Extract the [x, y] coordinate from the center of the cell holding the provided text.  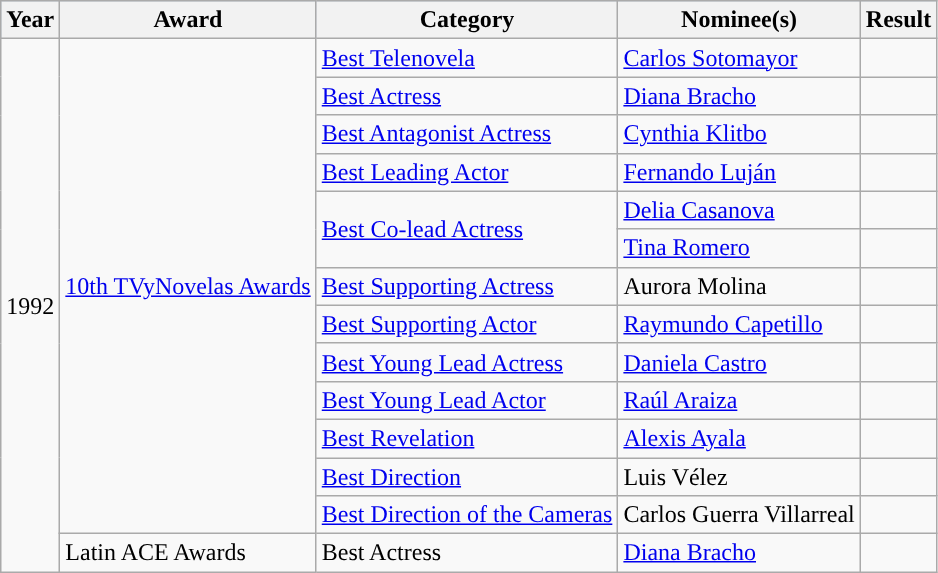
Carlos Guerra Villarreal [739, 515]
Cynthia Klitbo [739, 134]
Fernando Luján [739, 172]
Best Telenovela [467, 58]
Carlos Sotomayor [739, 58]
Latin ACE Awards [188, 553]
Best Revelation [467, 438]
Best Young Lead Actress [467, 362]
Category [467, 20]
Year [30, 20]
Best Co-lead Actress [467, 229]
Best Direction [467, 477]
Tina Romero [739, 248]
Best Antagonist Actress [467, 134]
Delia Casanova [739, 210]
Luis Vélez [739, 477]
Award [188, 20]
Result [898, 20]
Best Supporting Actor [467, 324]
Daniela Castro [739, 362]
Raúl Araiza [739, 400]
Best Young Lead Actor [467, 400]
Aurora Molina [739, 286]
Nominee(s) [739, 20]
Raymundo Capetillo [739, 324]
10th TVyNovelas Awards [188, 286]
1992 [30, 306]
Best Direction of the Cameras [467, 515]
Alexis Ayala [739, 438]
Best Supporting Actress [467, 286]
Best Leading Actor [467, 172]
